For the text-containing cell, return its midpoint in (X, Y) coordinate format. 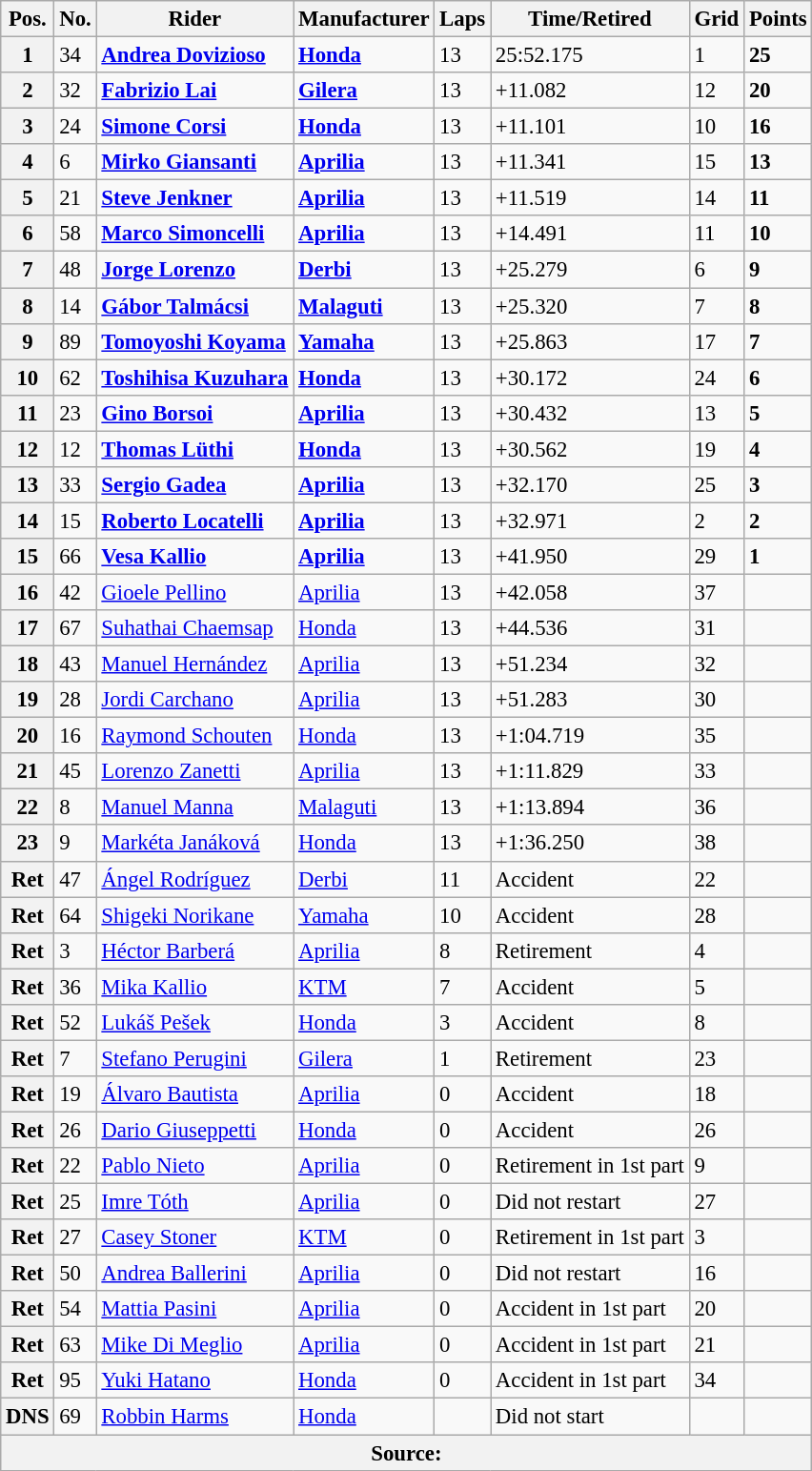
Time/Retired (591, 19)
Gioele Pellino (194, 592)
37 (717, 592)
Casey Stoner (194, 1237)
Yuki Hatano (194, 1381)
+51.234 (591, 664)
Vesa Kallio (194, 557)
Thomas Lüthi (194, 449)
Roberto Locatelli (194, 521)
Gábor Talmácsi (194, 306)
+30.432 (591, 413)
Mike Di Meglio (194, 1345)
66 (75, 557)
38 (717, 844)
+30.562 (591, 449)
58 (75, 234)
31 (717, 628)
+44.536 (591, 628)
Mirko Giansanti (194, 162)
63 (75, 1345)
+25.320 (591, 306)
64 (75, 915)
Manufacturer (364, 19)
+25.279 (591, 270)
25:52.175 (591, 55)
Tomoyoshi Koyama (194, 341)
Shigeki Norikane (194, 915)
Pablo Nieto (194, 1166)
Toshihisa Kuzuhara (194, 378)
42 (75, 592)
Laps (463, 19)
+42.058 (591, 592)
Points (778, 19)
Manuel Manna (194, 807)
43 (75, 664)
Héctor Barberá (194, 950)
Jordi Carchano (194, 700)
+32.170 (591, 485)
89 (75, 341)
30 (717, 700)
Sergio Gadea (194, 485)
50 (75, 1274)
+25.863 (591, 341)
54 (75, 1309)
Rider (194, 19)
Gino Borsoi (194, 413)
+1:04.719 (591, 736)
Grid (717, 19)
Jorge Lorenzo (194, 270)
Lukáš Pešek (194, 1023)
Robbin Harms (194, 1417)
+14.491 (591, 234)
Did not start (591, 1417)
Álvaro Bautista (194, 1094)
35 (717, 736)
+1:11.829 (591, 771)
Imre Tóth (194, 1202)
95 (75, 1381)
29 (717, 557)
+30.172 (591, 378)
Ángel Rodríguez (194, 879)
69 (75, 1417)
Simone Corsi (194, 127)
67 (75, 628)
Andrea Ballerini (194, 1274)
Fabrizio Lai (194, 91)
+11.519 (591, 198)
Stefano Perugini (194, 1058)
Markéta Janáková (194, 844)
47 (75, 879)
No. (75, 19)
45 (75, 771)
+1:13.894 (591, 807)
+11.341 (591, 162)
Mika Kallio (194, 987)
Marco Simoncelli (194, 234)
Source: (406, 1453)
Pos. (28, 19)
+11.101 (591, 127)
+51.283 (591, 700)
Steve Jenkner (194, 198)
+11.082 (591, 91)
Raymond Schouten (194, 736)
Mattia Pasini (194, 1309)
+41.950 (591, 557)
DNS (28, 1417)
62 (75, 378)
Dario Giuseppetti (194, 1130)
Andrea Dovizioso (194, 55)
Manuel Hernández (194, 664)
48 (75, 270)
+1:36.250 (591, 844)
Lorenzo Zanetti (194, 771)
52 (75, 1023)
+32.971 (591, 521)
Suhathai Chaemsap (194, 628)
